Return [x, y] of the center of cell containing provided text 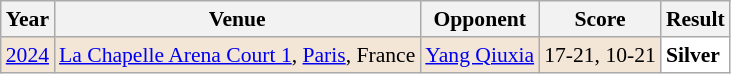
Opponent [480, 19]
Result [696, 19]
La Chapelle Arena Court 1, Paris, France [237, 55]
Year [28, 19]
Silver [696, 55]
17-21, 10-21 [600, 55]
Venue [237, 19]
Score [600, 19]
Yang Qiuxia [480, 55]
2024 [28, 55]
